Scan for the cell matching the given text and deliver its [x, y] coordinate at center. 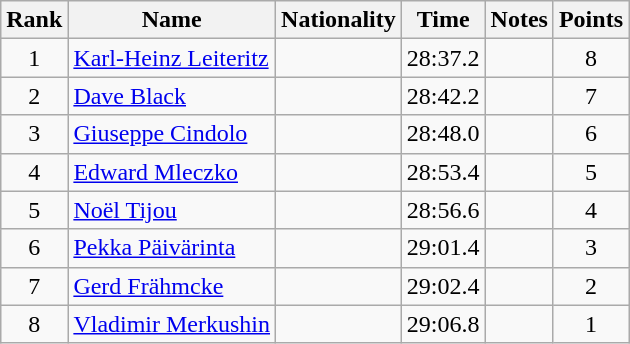
Nationality [339, 20]
Pekka Päivärinta [172, 248]
Edward Mleczko [172, 172]
Time [443, 20]
Noël Tijou [172, 210]
28:37.2 [443, 58]
Rank [34, 20]
Gerd Frähmcke [172, 286]
28:42.2 [443, 96]
28:56.6 [443, 210]
Vladimir Merkushin [172, 324]
Points [590, 20]
29:02.4 [443, 286]
28:53.4 [443, 172]
Notes [519, 20]
Name [172, 20]
Dave Black [172, 96]
Giuseppe Cindolo [172, 134]
29:01.4 [443, 248]
28:48.0 [443, 134]
29:06.8 [443, 324]
Karl-Heinz Leiteritz [172, 58]
